Locate the cell with the specified text and output its (X, Y) center coordinate. 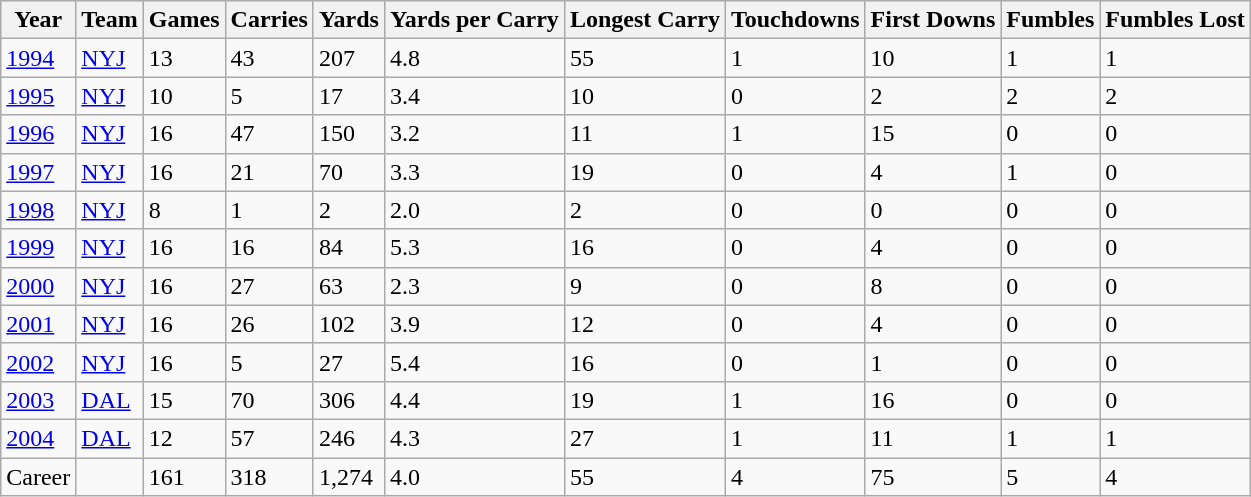
9 (644, 286)
2003 (38, 400)
1999 (38, 248)
207 (348, 58)
1995 (38, 96)
Fumbles Lost (1175, 20)
26 (269, 324)
2.3 (474, 286)
First Downs (933, 20)
4.4 (474, 400)
2.0 (474, 210)
Touchdowns (795, 20)
161 (184, 477)
3.2 (474, 134)
5.3 (474, 248)
57 (269, 438)
1,274 (348, 477)
3.9 (474, 324)
2004 (38, 438)
21 (269, 172)
3.4 (474, 96)
5.4 (474, 362)
13 (184, 58)
1994 (38, 58)
2001 (38, 324)
Games (184, 20)
1997 (38, 172)
Yards per Carry (474, 20)
4.3 (474, 438)
84 (348, 248)
Longest Carry (644, 20)
Carries (269, 20)
Year (38, 20)
306 (348, 400)
Yards (348, 20)
75 (933, 477)
Career (38, 477)
150 (348, 134)
63 (348, 286)
1998 (38, 210)
1996 (38, 134)
2000 (38, 286)
17 (348, 96)
47 (269, 134)
43 (269, 58)
2002 (38, 362)
Fumbles (1050, 20)
3.3 (474, 172)
4.0 (474, 477)
4.8 (474, 58)
246 (348, 438)
102 (348, 324)
Team (110, 20)
318 (269, 477)
